Determine the [x, y] coordinate at the center of the cell enclosing the given text.  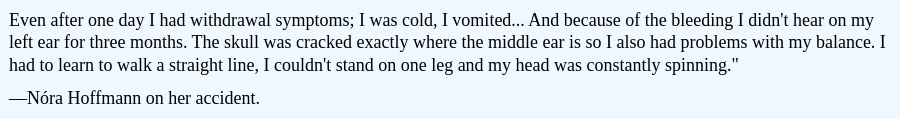
—Nóra Hoffmann on her accident. [450, 99]
